Extract the (x, y) coordinate from the center of the cell holding the provided text.  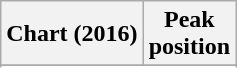
Chart (2016) (72, 34)
Peakposition (189, 34)
